Return the (x, y) coordinate for the center point of the cell that contains the specified text.  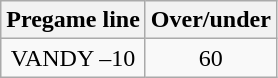
60 (210, 58)
Pregame line (74, 20)
VANDY –10 (74, 58)
Over/under (210, 20)
